Scan for the cell matching the given text and deliver its [x, y] coordinate at center. 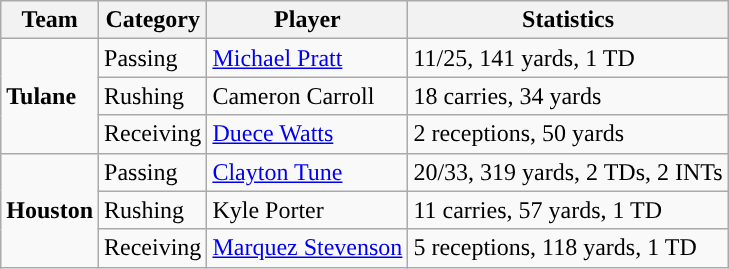
Cameron Carroll [308, 96]
Kyle Porter [308, 210]
Tulane [50, 96]
Michael Pratt [308, 58]
2 receptions, 50 yards [568, 134]
Clayton Tune [308, 172]
11/25, 141 yards, 1 TD [568, 58]
Duece Watts [308, 134]
11 carries, 57 yards, 1 TD [568, 210]
Category [153, 20]
Marquez Stevenson [308, 248]
Houston [50, 210]
18 carries, 34 yards [568, 96]
Player [308, 20]
Team [50, 20]
Statistics [568, 20]
20/33, 319 yards, 2 TDs, 2 INTs [568, 172]
5 receptions, 118 yards, 1 TD [568, 248]
